Provide the [x, y] coordinate of the cell's center where the given text is located.  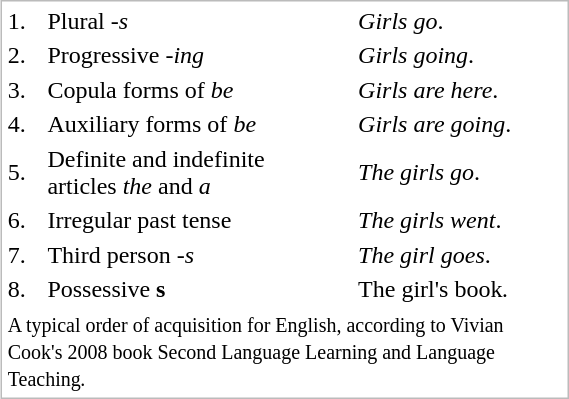
Copula forms of be [199, 90]
7. [24, 255]
The girl goes. [460, 255]
5. [24, 172]
8. [24, 289]
The girls went. [460, 221]
Girls are going. [460, 125]
Girls go. [460, 21]
Auxiliary forms of be [199, 125]
1. [24, 21]
4. [24, 125]
Girls are here. [460, 90]
The girls go. [460, 172]
2. [24, 55]
3. [24, 90]
Definite and indefinite articles the and a [199, 172]
Girls going. [460, 55]
The girl's book. [460, 289]
Third person -s [199, 255]
Plural -s [199, 21]
Progressive -ing [199, 55]
Irregular past tense [199, 221]
A typical order of acquisition for English, according to Vivian Cook's 2008 book Second Language Learning and Language Teaching. [284, 351]
Possessive s [199, 289]
6. [24, 221]
